Search for the cell housing the specified text and yield its (x, y) center coordinate. 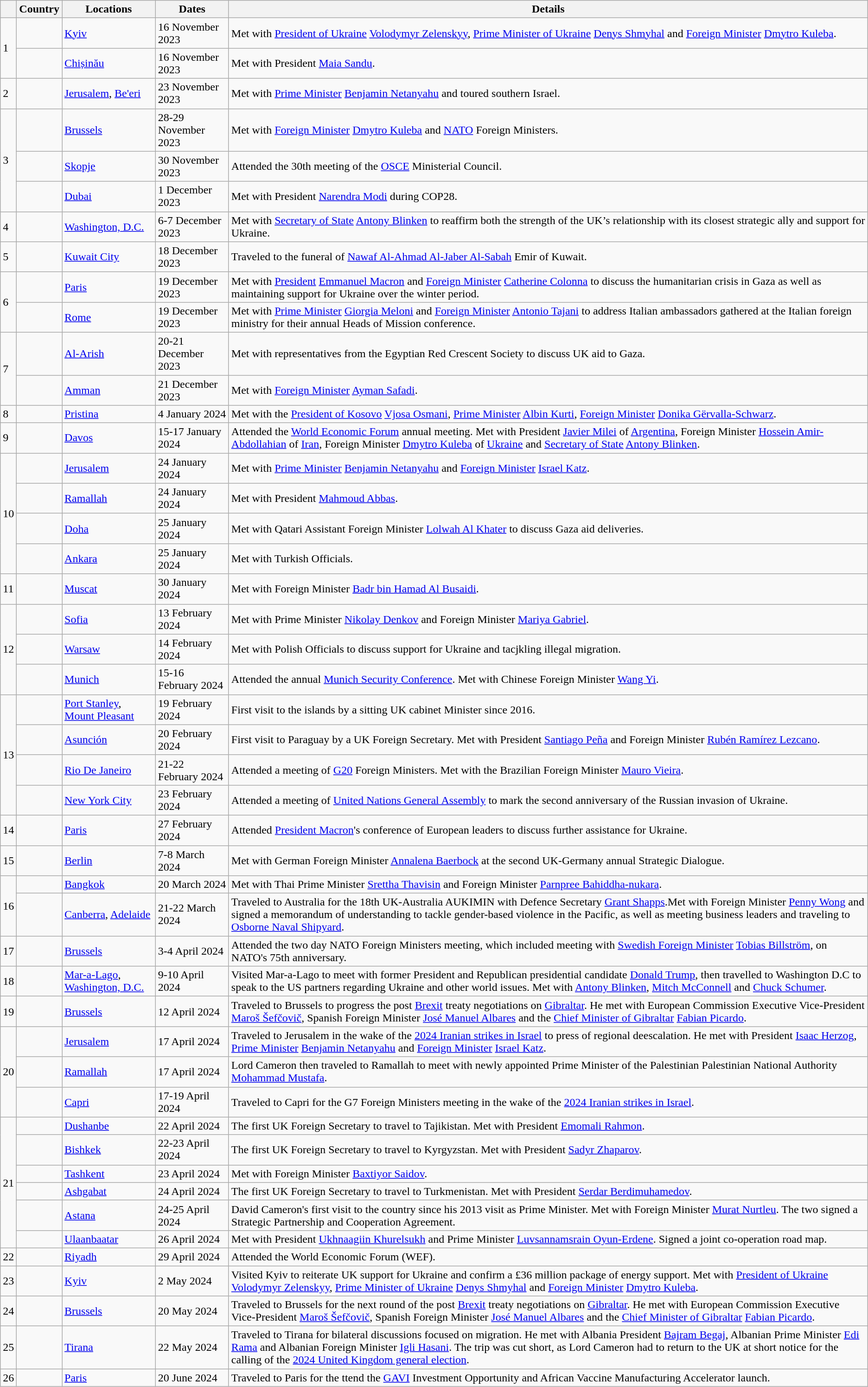
15 (8, 860)
12 April 2024 (192, 1011)
Chișinău (109, 63)
Rio De Janeiro (109, 770)
Bishkek (109, 1149)
22 (8, 1257)
14 February 2024 (192, 649)
3 (8, 160)
30 November 2023 (192, 166)
Astana (109, 1215)
Doha (109, 529)
23 November 2023 (192, 94)
Met with Prime Minister Benjamin Netanyahu and Foreign Minister Israel Katz. (548, 469)
Met with President Narendra Modi during COP28. (548, 197)
Sofia (109, 619)
9-10 April 2024 (192, 982)
20-21 December 2023 (192, 353)
Met with Thai Prime Minister Srettha Thavisin and Foreign Minister Parnpree Bahiddha-nukara. (548, 885)
6 (8, 302)
17 (8, 951)
First visit to the islands by a sitting UK cabinet Minister since 2016. (548, 710)
Warsaw (109, 649)
20 (8, 1072)
26 April 2024 (192, 1239)
The first UK Foreign Secretary to travel to Turkmenistan. Met with President Serdar Berdimuhamedov. (548, 1191)
Met with representatives from the Egyptian Red Crescent Society to discuss UK aid to Gaza. (548, 353)
Met with Prime Minister Benjamin Netanyahu and toured southern Israel. (548, 94)
Met with President of Ukraine Volodymyr Zelenskyy, Prime Minister of Ukraine Denys Shmyhal and Foreign Minister Dmytro Kuleba. (548, 33)
Attended a meeting of United Nations General Assembly to mark the second anniversary of the Russian invasion of Ukraine. (548, 800)
Capri (109, 1102)
Amman (109, 390)
20 February 2024 (192, 739)
Met with President Maia Sandu. (548, 63)
3-4 April 2024 (192, 951)
Attended the World Economic Forum (WEF). (548, 1257)
Dubai (109, 197)
Attended a meeting of G20 Foreign Ministers. Met with the Brazilian Foreign Minister Mauro Vieira. (548, 770)
Met with Foreign Minister Baxtiyor Saidov. (548, 1174)
Traveled to the funeral of Nawaf Al-Ahmad Al-Jaber Al-Sabah Emir of Kuwait. (548, 257)
1 (8, 48)
Met with President Ukhnaagiin Khurelsukh and Prime Minister Luvsannamsrain Oyun-Erdene. Signed a joint co-operation road map. (548, 1239)
Riyadh (109, 1257)
Met with President Mahmoud Abbas. (548, 498)
Met with Foreign Minister Badr bin Hamad Al Busaidi. (548, 589)
Met with Foreign Minister Dmytro Kuleba and NATO Foreign Ministers. (548, 130)
Muscat (109, 589)
23 (8, 1280)
Dushanbe (109, 1126)
Met with German Foreign Minister Annalena Baerbock at the second UK-Germany annual Strategic Dialogue. (548, 860)
18 (8, 982)
10 (8, 514)
Attended the 30th meeting of the OSCE Ministerial Council. (548, 166)
8 (8, 414)
2 (8, 94)
The first UK Foreign Secretary to travel to Tajikistan. Met with President Emomali Rahmon. (548, 1126)
19 (8, 1011)
11 (8, 589)
9 (8, 438)
Davos (109, 438)
Met with Turkish Officials. (548, 559)
Country (39, 9)
Skopje (109, 166)
Traveled to Paris for the ttend the GAVI Investment Opportunity and African Vaccine Manufacturing Accelerator launch. (548, 1378)
20 June 2024 (192, 1378)
Attended President Macron's conference of European leaders to discuss further assistance for Ukraine. (548, 830)
12 (8, 649)
Met with Qatari Assistant Foreign Minister Lolwah Al Khater to discuss Gaza aid deliveries. (548, 529)
14 (8, 830)
21 (8, 1182)
13 February 2024 (192, 619)
22-23 April 2024 (192, 1149)
20 March 2024 (192, 885)
Ankara (109, 559)
4 (8, 226)
Tirana (109, 1348)
7-8 March 2024 (192, 860)
First visit to Paraguay by a UK Foreign Secretary. Met with President Santiago Peña and Foreign Minister Rubén Ramírez Lezcano. (548, 739)
Locations (109, 9)
15-16 February 2024 (192, 679)
7 (8, 368)
Rome (109, 317)
24 (8, 1311)
Washington, D.C. (109, 226)
30 January 2024 (192, 589)
21 December 2023 (192, 390)
21-22 February 2024 (192, 770)
27 February 2024 (192, 830)
17-19 April 2024 (192, 1102)
Al-Arish (109, 353)
The first UK Foreign Secretary to travel to Kyrgyzstan. Met with President Sadyr Zhaparov. (548, 1149)
6-7 December 2023 (192, 226)
28-29 November 2023 (192, 130)
24-25 April 2024 (192, 1215)
Ulaanbaatar (109, 1239)
19 February 2024 (192, 710)
Dates (192, 9)
21-22 March 2024 (192, 915)
Tashkent (109, 1174)
Attended the annual Munich Security Conference. Met with Chinese Foreign Minister Wang Yi. (548, 679)
18 December 2023 (192, 257)
23 April 2024 (192, 1174)
22 May 2024 (192, 1348)
Kuwait City (109, 257)
Met with Foreign Minister Ayman Safadi. (548, 390)
4 January 2024 (192, 414)
Mar-a-Lago, Washington, D.C. (109, 982)
25 (8, 1348)
Details (548, 9)
Ashgabat (109, 1191)
2 May 2024 (192, 1280)
13 (8, 755)
15-17 January 2024 (192, 438)
Berlin (109, 860)
Jerusalem, Be'eri (109, 94)
Asunción (109, 739)
Met with Polish Officials to discuss support for Ukraine and tacjkling illegal migration. (548, 649)
Munich (109, 679)
26 (8, 1378)
Canberra, Adelaide (109, 915)
23 February 2024 (192, 800)
24 April 2024 (192, 1191)
Met with the President of Kosovo Vjosa Osmani, Prime Minister Albin Kurti, Foreign Minister Donika Gërvalla-Schwarz. (548, 414)
Pristina (109, 414)
29 April 2024 (192, 1257)
Bangkok (109, 885)
New York City (109, 800)
20 May 2024 (192, 1311)
1 December 2023 (192, 197)
Port Stanley, Mount Pleasant (109, 710)
5 (8, 257)
Met with Prime Minister Nikolay Denkov and Foreign Minister Mariya Gabriel. (548, 619)
22 April 2024 (192, 1126)
16 (8, 906)
Traveled to Capri for the G7 Foreign Ministers meeting in the wake of the 2024 Iranian strikes in Israel. (548, 1102)
